Pinpoint the cell where the given text exists, returning its (x, y) midpoint coordinate. 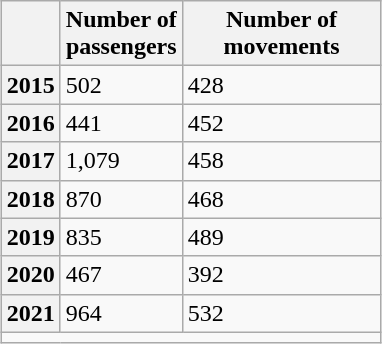
964 (121, 313)
1,079 (121, 161)
458 (282, 161)
2019 (30, 237)
452 (282, 123)
2016 (30, 123)
Number ofmovements (282, 34)
502 (121, 85)
835 (121, 237)
489 (282, 237)
467 (121, 275)
2015 (30, 85)
392 (282, 275)
Number ofpassengers (121, 34)
441 (121, 123)
468 (282, 199)
2017 (30, 161)
2021 (30, 313)
2020 (30, 275)
2018 (30, 199)
870 (121, 199)
532 (282, 313)
428 (282, 85)
